For the text-containing cell, return its midpoint in [X, Y] coordinate format. 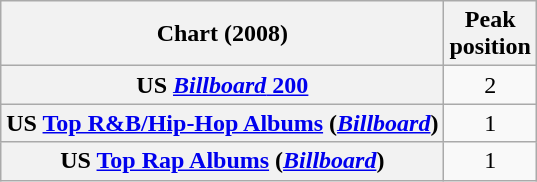
2 [490, 85]
US Top Rap Albums (Billboard) [222, 161]
Chart (2008) [222, 34]
US Billboard 200 [222, 85]
Peakposition [490, 34]
US Top R&B/Hip-Hop Albums (Billboard) [222, 123]
